Return [X, Y] of the center of cell containing provided text 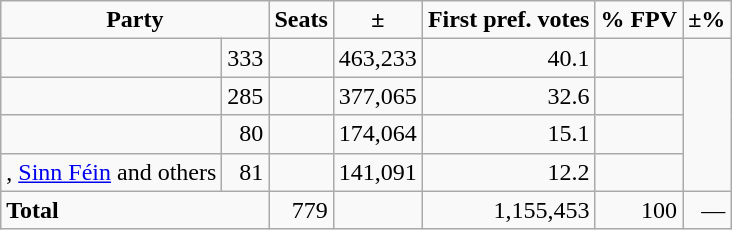
, Sinn Féin and others [112, 172]
463,233 [378, 58]
Party [135, 20]
81 [246, 172]
174,064 [378, 134]
— [707, 210]
First pref. votes [508, 20]
15.1 [508, 134]
40.1 [508, 58]
100 [639, 210]
32.6 [508, 96]
1,155,453 [508, 210]
80 [246, 134]
% FPV [639, 20]
285 [246, 96]
12.2 [508, 172]
377,065 [378, 96]
Total [135, 210]
779 [301, 210]
Seats [301, 20]
±% [707, 20]
± [378, 20]
333 [246, 58]
141,091 [378, 172]
